Find where the given text appears and provide that cell's center as (x, y) coordinate. 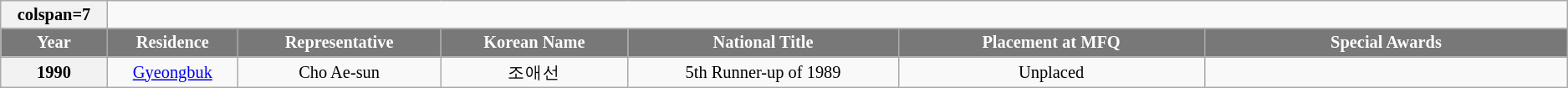
1990 (54, 72)
5th Runner-up of 1989 (763, 72)
National Title (763, 43)
Placement at MFQ (1051, 43)
Korean Name (534, 43)
colspan=7 (54, 14)
Representative (339, 43)
Year (54, 43)
Special Awards (1387, 43)
Cho Ae-sun (339, 72)
조애선 (534, 72)
Residence (172, 43)
Gyeongbuk (172, 72)
Unplaced (1051, 72)
